Find where the given text appears and provide that cell's center as [x, y] coordinate. 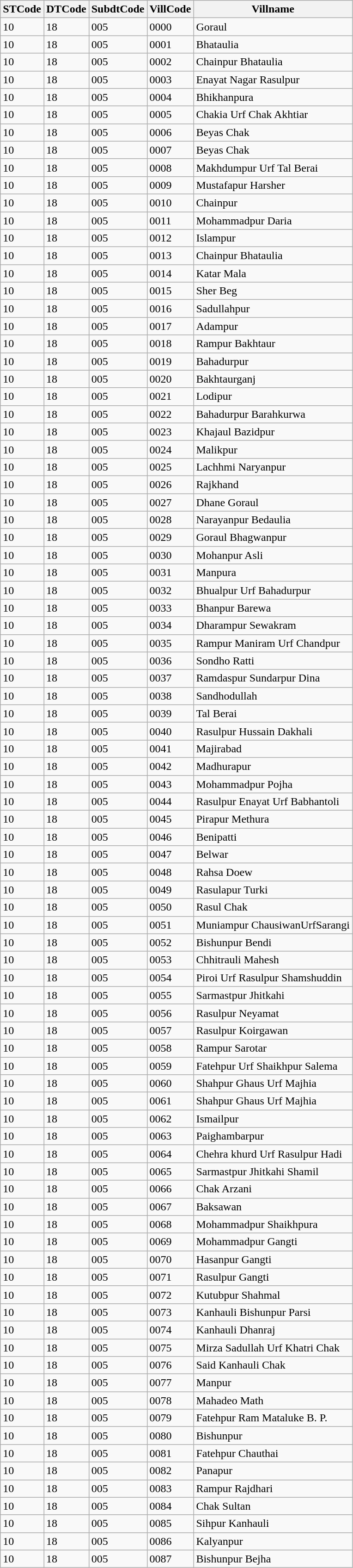
Chainpur [273, 203]
0073 [170, 1312]
0003 [170, 80]
Goraul [273, 27]
0046 [170, 837]
0044 [170, 802]
0019 [170, 361]
0027 [170, 502]
0035 [170, 643]
0056 [170, 1013]
Bishunpur [273, 1436]
Bhanpur Barewa [273, 608]
0011 [170, 221]
Chakia Urf Chak Akhtiar [273, 115]
Sarmastpur Jhitkahi Shamil [273, 1171]
Kutubpur Shahmal [273, 1295]
Ramdaspur Sundarpur Dina [273, 678]
0051 [170, 925]
Pirapur Methura [273, 819]
Paighambarpur [273, 1136]
Mahadeo Math [273, 1401]
Bishunpur Bejha [273, 1559]
Rasulpur Enayat Urf Babhantoli [273, 802]
0049 [170, 890]
Mohammadpur Pojha [273, 784]
Sarmastpur Jhitkahi [273, 995]
Mohammadpur Shaikhpura [273, 1224]
Madhurapur [273, 766]
Fatehpur Ram Mataluke B. P. [273, 1418]
Rasulpur Koirgawan [273, 1030]
0032 [170, 590]
Villname [273, 9]
0052 [170, 942]
0038 [170, 696]
0010 [170, 203]
0025 [170, 467]
Mohanpur Asli [273, 555]
Said Kanhauli Chak [273, 1365]
0050 [170, 907]
Manpura [273, 573]
Sadullahpur [273, 309]
0081 [170, 1453]
Bhikhanpura [273, 97]
Bhualpur Urf Bahadurpur [273, 590]
0002 [170, 62]
0064 [170, 1154]
Belwar [273, 855]
Rasulpur Neyamat [273, 1013]
0060 [170, 1084]
0007 [170, 150]
Lachhmi Naryanpur [273, 467]
Enayat Nagar Rasulpur [273, 80]
Mohammadpur Daria [273, 221]
Goraul Bhagwanpur [273, 538]
Sandhodullah [273, 696]
0079 [170, 1418]
0012 [170, 238]
Bahadurpur [273, 361]
0006 [170, 132]
0058 [170, 1048]
Dhane Goraul [273, 502]
Majirabad [273, 749]
Sihpur Kanhauli [273, 1524]
Rampur Bakhtaur [273, 344]
0034 [170, 626]
Rasulpur Gangti [273, 1277]
0070 [170, 1259]
0018 [170, 344]
Bakhtaurganj [273, 379]
0069 [170, 1242]
0041 [170, 749]
0085 [170, 1524]
Mustafapur Harsher [273, 185]
0048 [170, 872]
0047 [170, 855]
0000 [170, 27]
Ismailpur [273, 1119]
0055 [170, 995]
Sondho Ratti [273, 661]
0013 [170, 256]
Khajaul Bazidpur [273, 432]
0054 [170, 978]
Chak Arzani [273, 1189]
STCode [22, 9]
0023 [170, 432]
Rampur Rajdhari [273, 1488]
0045 [170, 819]
Piroi Urf Rasulpur Shamshuddin [273, 978]
0087 [170, 1559]
0057 [170, 1030]
Malikpur [273, 449]
Katar Mala [273, 273]
0076 [170, 1365]
Kanhauli Bishunpur Parsi [273, 1312]
Chehra khurd Urf Rasulpur Hadi [273, 1154]
0015 [170, 291]
Islampur [273, 238]
Dharampur Sewakram [273, 626]
Hasanpur Gangti [273, 1259]
Panapur [273, 1471]
Mirza Sadullah Urf Khatri Chak [273, 1348]
0031 [170, 573]
0039 [170, 713]
0077 [170, 1383]
0005 [170, 115]
Kalyanpur [273, 1541]
Bishunpur Bendi [273, 942]
0036 [170, 661]
Chak Sultan [273, 1506]
0024 [170, 449]
0042 [170, 766]
0014 [170, 273]
0063 [170, 1136]
0074 [170, 1330]
Rampur Maniram Urf Chandpur [273, 643]
Rasulpur Hussain Dakhali [273, 731]
0083 [170, 1488]
0071 [170, 1277]
Bhataulia [273, 44]
Narayanpur Bedaulia [273, 520]
0040 [170, 731]
Baksawan [273, 1207]
Rampur Sarotar [273, 1048]
0065 [170, 1171]
Rasul Chak [273, 907]
Bahadurpur Barahkurwa [273, 414]
0008 [170, 167]
0066 [170, 1189]
0061 [170, 1101]
0082 [170, 1471]
Muniampur ChausiwanUrfSarangi [273, 925]
0028 [170, 520]
0072 [170, 1295]
Fatehpur Chauthai [273, 1453]
DTCode [66, 9]
0026 [170, 484]
0009 [170, 185]
Tal Berai [273, 713]
0020 [170, 379]
0022 [170, 414]
0029 [170, 538]
0078 [170, 1401]
SubdtCode [118, 9]
VillCode [170, 9]
Lodipur [273, 397]
0068 [170, 1224]
Mohammadpur Gangti [273, 1242]
0043 [170, 784]
Sher Beg [273, 291]
0062 [170, 1119]
Chhitrauli Mahesh [273, 960]
Manpur [273, 1383]
0004 [170, 97]
Makhdumpur Urf Tal Berai [273, 167]
Rasulapur Turki [273, 890]
Benipatti [273, 837]
0033 [170, 608]
0053 [170, 960]
Kanhauli Dhanraj [273, 1330]
0067 [170, 1207]
Rajkhand [273, 484]
0059 [170, 1066]
0001 [170, 44]
0017 [170, 326]
0080 [170, 1436]
0075 [170, 1348]
0030 [170, 555]
Adampur [273, 326]
0084 [170, 1506]
Fatehpur Urf Shaikhpur Salema [273, 1066]
0086 [170, 1541]
0021 [170, 397]
Rahsa Doew [273, 872]
0016 [170, 309]
0037 [170, 678]
